Identify which cell holds the provided text, then report its (x, y) central coordinate. 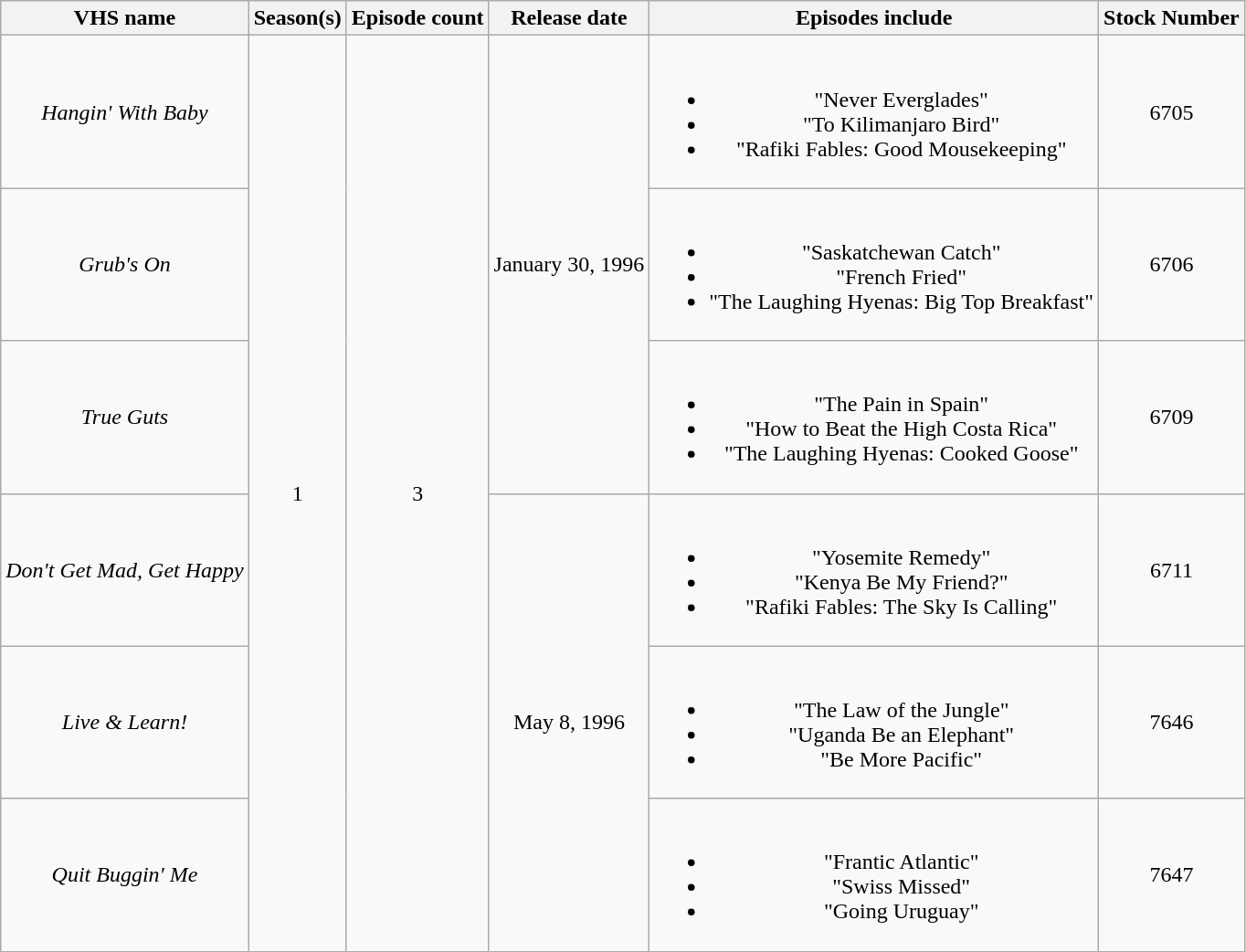
Episode count (417, 18)
"The Law of the Jungle""Uganda Be an Elephant""Be More Pacific" (874, 722)
Don't Get Mad, Get Happy (124, 570)
"Never Everglades""To Kilimanjaro Bird""Rafiki Fables: Good Mousekeeping" (874, 111)
Stock Number (1172, 18)
6706 (1172, 265)
"Frantic Atlantic""Swiss Missed""Going Uruguay" (874, 875)
Hangin' With Baby (124, 111)
Quit Buggin' Me (124, 875)
6709 (1172, 417)
Grub's On (124, 265)
7647 (1172, 875)
6711 (1172, 570)
Season(s) (298, 18)
6705 (1172, 111)
May 8, 1996 (569, 722)
VHS name (124, 18)
True Guts (124, 417)
"The Pain in Spain""How to Beat the High Costa Rica""The Laughing Hyenas: Cooked Goose" (874, 417)
Live & Learn! (124, 722)
7646 (1172, 722)
Release date (569, 18)
1 (298, 493)
January 30, 1996 (569, 265)
Episodes include (874, 18)
3 (417, 493)
"Saskatchewan Catch""French Fried""The Laughing Hyenas: Big Top Breakfast" (874, 265)
"Yosemite Remedy""Kenya Be My Friend?""Rafiki Fables: The Sky Is Calling" (874, 570)
